From the cell containing the given text, extract its center point as [x, y] coordinate. 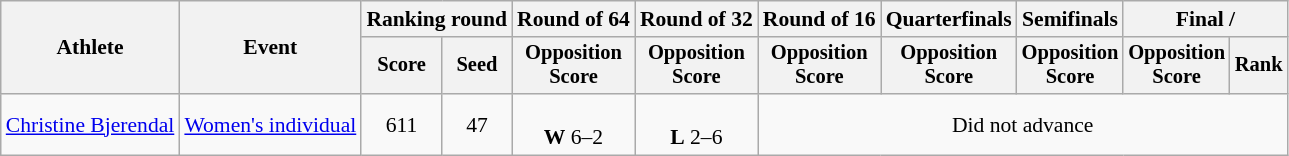
Women's individual [270, 124]
611 [402, 124]
Score [402, 66]
Rank [1259, 66]
Round of 64 [574, 19]
Athlete [90, 48]
47 [477, 124]
W 6–2 [574, 124]
Round of 16 [820, 19]
L 2–6 [696, 124]
Quarterfinals [949, 19]
Final / [1205, 19]
Semifinals [1070, 19]
Christine Bjerendal [90, 124]
Ranking round [436, 19]
Seed [477, 66]
Event [270, 48]
Did not advance [1023, 124]
Round of 32 [696, 19]
